For the text-containing cell, return its midpoint in (X, Y) coordinate format. 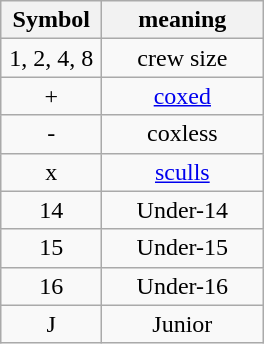
1, 2, 4, 8 (52, 58)
crew size (182, 58)
coxless (182, 134)
coxed (182, 96)
16 (52, 286)
Junior (182, 324)
Under-14 (182, 210)
J (52, 324)
Under-16 (182, 286)
- (52, 134)
+ (52, 96)
15 (52, 248)
Symbol (52, 20)
meaning (182, 20)
Under-15 (182, 248)
sculls (182, 172)
14 (52, 210)
x (52, 172)
